For the text-containing cell, return its midpoint in [X, Y] coordinate format. 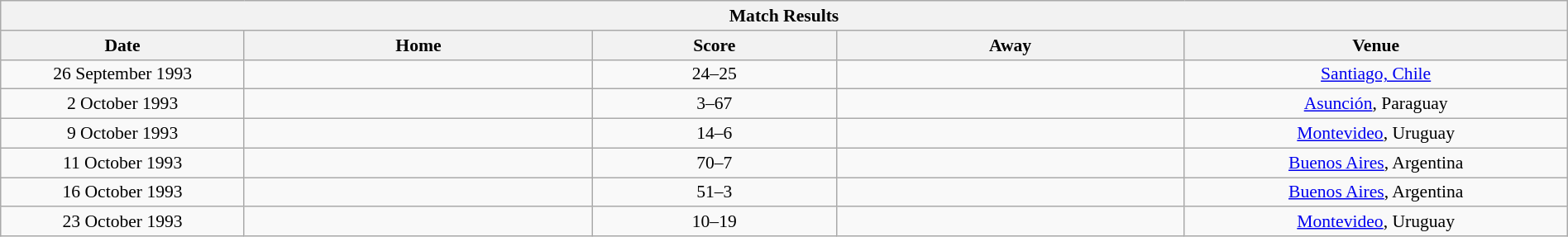
Venue [1376, 45]
Date [122, 45]
70–7 [715, 163]
Santiago, Chile [1376, 74]
10–19 [715, 222]
Match Results [784, 16]
23 October 1993 [122, 222]
51–3 [715, 192]
24–25 [715, 74]
3–67 [715, 104]
Away [1011, 45]
Asunción, Paraguay [1376, 104]
9 October 1993 [122, 134]
2 October 1993 [122, 104]
Score [715, 45]
11 October 1993 [122, 163]
26 September 1993 [122, 74]
Home [418, 45]
14–6 [715, 134]
16 October 1993 [122, 192]
